Locate the cell with the specified text and output its [x, y] center coordinate. 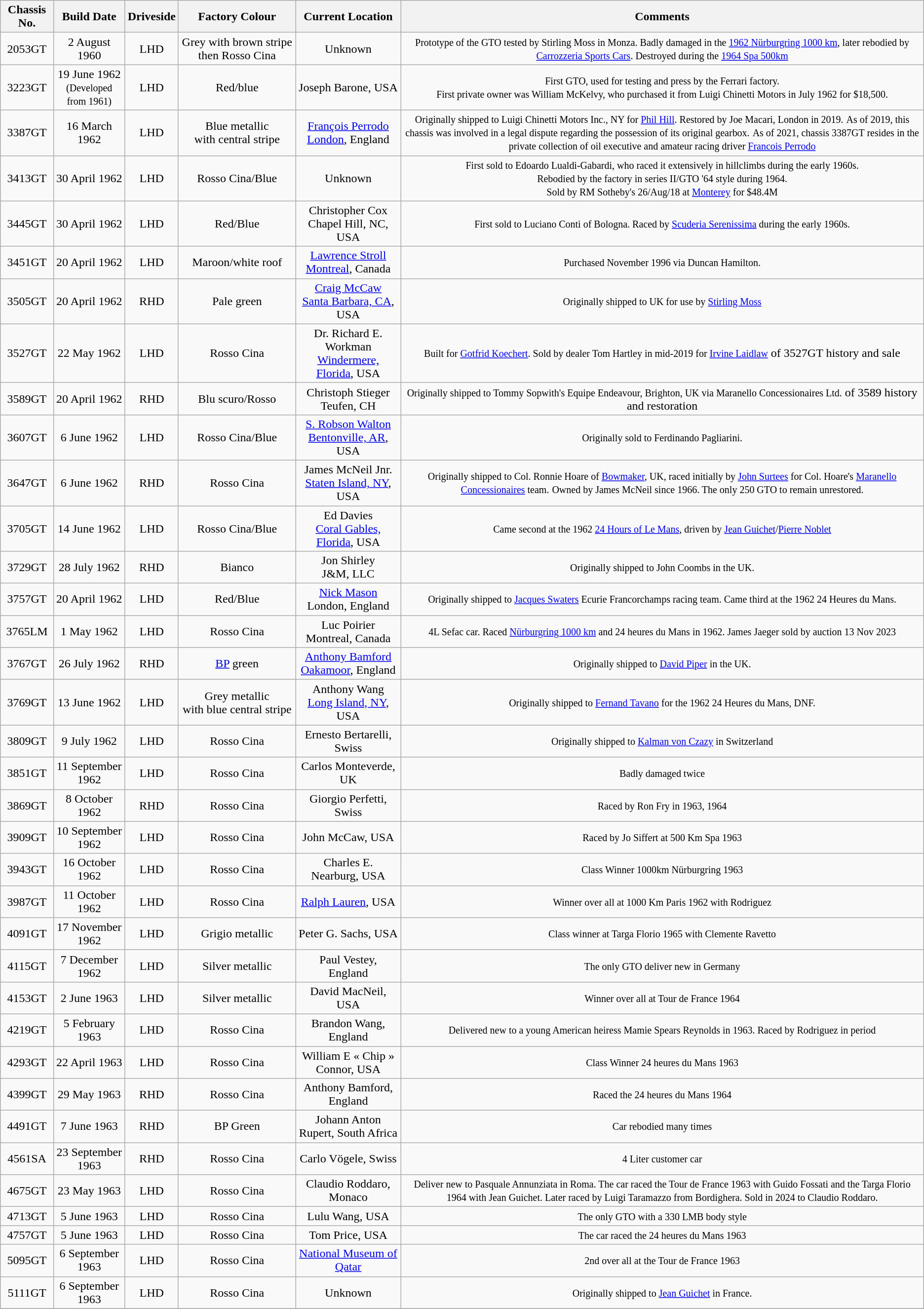
2 August 1960 [89, 48]
3909GT [27, 837]
4675GT [27, 1191]
28 July 1962 [89, 568]
3729GT [27, 568]
Car rebodied many times [662, 1126]
Brandon Wang, England [348, 1030]
4L Sefac car. Raced Nürburgring 1000 km and 24 heures du Mans in 1962. James Jaeger sold by auction 13 Nov 2023 [662, 632]
Ralph Lauren, USA [348, 901]
The only GTO deliver new in Germany [662, 965]
Bianco [237, 568]
Peter G. Sachs, USA [348, 934]
4757GT [27, 1235]
3505GT [27, 301]
Jon Shirley J&M, LLC [348, 568]
BP Green [237, 1126]
Lulu Wang, USA [348, 1216]
Comments [662, 17]
4399GT [27, 1095]
11 October 1962 [89, 901]
Paul Vestey, England [348, 965]
Driveside [152, 17]
3851GT [27, 773]
4219GT [27, 1030]
Anthony WangLong Island, NY, USA [348, 702]
4153GT [27, 998]
Badly damaged twice [662, 773]
Class Winner 1000km Nürburgring 1963 [662, 870]
Current Location [348, 17]
2nd over all at the Tour de France 1963 [662, 1261]
3387GT [27, 133]
Originally shipped to Tommy Sopwith's Equipe Endeavour, Brighton, UK via Maranello Concessionaires Ltd. of 3589 history and restoration [662, 399]
17 November 1962 [89, 934]
29 May 1963 [89, 1095]
13 June 1962 [89, 702]
Factory Colour [237, 17]
4293GT [27, 1062]
Originally shipped to Jean Guichet in France. [662, 1292]
8 October 1962 [89, 806]
23 September 1963 [89, 1159]
David MacNeil, USA [348, 998]
Luc Poirier Montreal, Canada [348, 632]
The car raced the 24 heures du Mans 1963 [662, 1235]
Maroon/white roof [237, 263]
Raced by Ron Fry in 1963, 1964 [662, 806]
4091GT [27, 934]
S. Robson WaltonBentonville, AR, USA [348, 437]
Grigio metallic [237, 934]
Originally shipped to Jacques Swaters Ecurie Francorchamps racing team. Came third at the 1962 24 Heures du Mans. [662, 599]
3589GT [27, 399]
Class winner at Targa Florio 1965 with Clemente Ravetto [662, 934]
3647GT [27, 483]
3767GT [27, 663]
Built for Gotfrid Koechert. Sold by dealer Tom Hartley in mid-2019 for Irvine Laidlaw of 3527GT history and sale [662, 353]
3607GT [27, 437]
Blu scuro/Rosso [237, 399]
Raced by Jo Siffert at 500 Km Spa 1963 [662, 837]
4561SA [27, 1159]
The only GTO with a 330 LMB body style [662, 1216]
16 October 1962 [89, 870]
Nick MasonLondon, England [348, 599]
2053GT [27, 48]
Class Winner 24 heures du Mans 1963 [662, 1062]
3943GT [27, 870]
5095GT [27, 1261]
3809GT [27, 741]
Purchased November 1996 via Duncan Hamilton. [662, 263]
14 June 1962 [89, 528]
Ed DaviesCoral Gables, Florida, USA [348, 528]
3769GT [27, 702]
Tom Price, USA [348, 1235]
16 March 1962 [89, 133]
3765LM [27, 632]
23 May 1963 [89, 1191]
Claudio Roddaro, Monaco [348, 1191]
3451GT [27, 263]
1 May 1962 [89, 632]
Joseph Barone, USA [348, 87]
Delivered new to a young American heiress Mamie Spears Reynolds in 1963. Raced by Rodriguez in period [662, 1030]
Originally shipped to Fernand Tavano for the 1962 24 Heures du Mans, DNF. [662, 702]
Ernesto Bertarelli, Swiss [348, 741]
22 April 1963 [89, 1062]
4491GT [27, 1126]
Originally shipped to Kalman von Czazy in Switzerland [662, 741]
Dr. Richard E. WorkmanWindermere, Florida, USA [348, 353]
3987GT [27, 901]
3527GT [27, 353]
Lawrence StrollMontreal, Canada [348, 263]
Carlos Monteverde, UK [348, 773]
Charles E. Nearburg, USA [348, 870]
BP green [237, 663]
James McNeil Jnr.Staten Island, NY, USA [348, 483]
4 Liter customer car [662, 1159]
John McCaw, USA [348, 837]
Grey metallicwith blue central stripe [237, 702]
Originally shipped to John Coombs in the UK. [662, 568]
Raced the 24 heures du Mans 1964 [662, 1095]
3869GT [27, 806]
Red/blue [237, 87]
Giorgio Perfetti, Swiss [348, 806]
4713GT [27, 1216]
Pale green [237, 301]
3413GT [27, 178]
Originally sold to Ferdinando Pagliarini. [662, 437]
Christoph StiegerTeufen, CH [348, 399]
First sold to Luciano Conti of Bologna. Raced by Scuderia Serenissima during the early 1960s. [662, 224]
Chassis No. [27, 17]
3705GT [27, 528]
Winner over all at Tour de France 1964 [662, 998]
3223GT [27, 87]
Carlo Vögele, Swiss [348, 1159]
11 September 1962 [89, 773]
Craig McCawSanta Barbara, CA, USA [348, 301]
10 September 1962 [89, 837]
William E « Chip » Connor, USA [348, 1062]
19 June 1962(Developed from 1961) [89, 87]
François PerrodoLondon, England [348, 133]
Came second at the 1962 24 Hours of Le Mans, driven by Jean Guichet/Pierre Noblet [662, 528]
3757GT [27, 599]
Blue metallicwith central stripe [237, 133]
National Museum of Qatar [348, 1261]
3445GT [27, 224]
5111GT [27, 1292]
22 May 1962 [89, 353]
Johann Anton Rupert, South Africa [348, 1126]
Grey with brown stripe then Rosso Cina [237, 48]
7 June 1963 [89, 1126]
9 July 1962 [89, 741]
4115GT [27, 965]
26 July 1962 [89, 663]
Originally shipped to UK for use by Stirling Moss [662, 301]
Christopher CoxChapel Hill, NC, USA [348, 224]
Anthony Bamford, England [348, 1095]
Winner over all at 1000 Km Paris 1962 with Rodriguez [662, 901]
7 December 1962 [89, 965]
Originally shipped to David Piper in the UK. [662, 663]
Anthony BamfordOakamoor, England [348, 663]
2 June 1963 [89, 998]
Build Date [89, 17]
5 February 1963 [89, 1030]
